Locate the cell with the specified text and output its (X, Y) center coordinate. 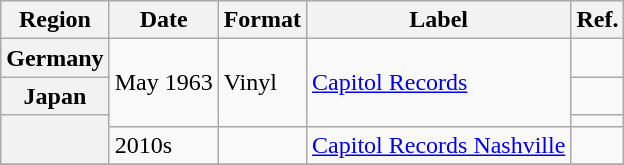
Date (164, 20)
Label (439, 20)
May 1963 (164, 82)
Japan (55, 96)
Vinyl (262, 82)
Capitol Records Nashville (439, 145)
Ref. (598, 20)
Format (262, 20)
Germany (55, 58)
Region (55, 20)
Capitol Records (439, 82)
2010s (164, 145)
